For the text-containing cell, return its midpoint in (X, Y) coordinate format. 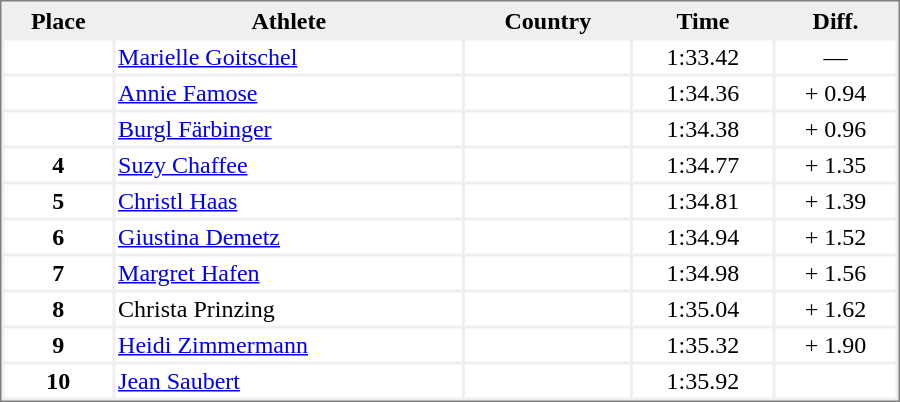
+ 1.56 (836, 272)
Margret Hafen (289, 272)
Country (548, 20)
1:34.94 (703, 236)
8 (58, 308)
1:34.38 (703, 128)
6 (58, 236)
Diff. (836, 20)
Athlete (289, 20)
Time (703, 20)
4 (58, 164)
10 (58, 380)
Giustina Demetz (289, 236)
+ 0.96 (836, 128)
Suzy Chaffee (289, 164)
Jean Saubert (289, 380)
1:35.04 (703, 308)
1:34.77 (703, 164)
9 (58, 344)
1:35.92 (703, 380)
1:34.81 (703, 200)
Heidi Zimmermann (289, 344)
+ 1.52 (836, 236)
1:34.36 (703, 92)
7 (58, 272)
Christa Prinzing (289, 308)
1:35.32 (703, 344)
+ 1.62 (836, 308)
Marielle Goitschel (289, 56)
+ 0.94 (836, 92)
1:33.42 (703, 56)
Burgl Färbinger (289, 128)
+ 1.35 (836, 164)
+ 1.90 (836, 344)
— (836, 56)
+ 1.39 (836, 200)
1:34.98 (703, 272)
Christl Haas (289, 200)
5 (58, 200)
Annie Famose (289, 92)
Place (58, 20)
